Extract the (X, Y) coordinate from the center of the cell holding the provided text.  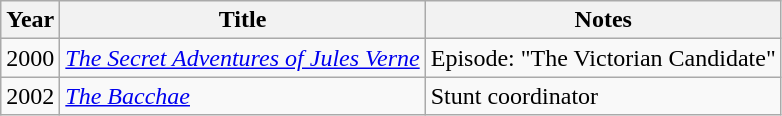
2002 (30, 96)
The Secret Adventures of Jules Verne (242, 58)
Episode: "The Victorian Candidate" (603, 58)
The Bacchae (242, 96)
2000 (30, 58)
Year (30, 20)
Stunt coordinator (603, 96)
Notes (603, 20)
Title (242, 20)
